Identify which cell holds the provided text, then report its [X, Y] central coordinate. 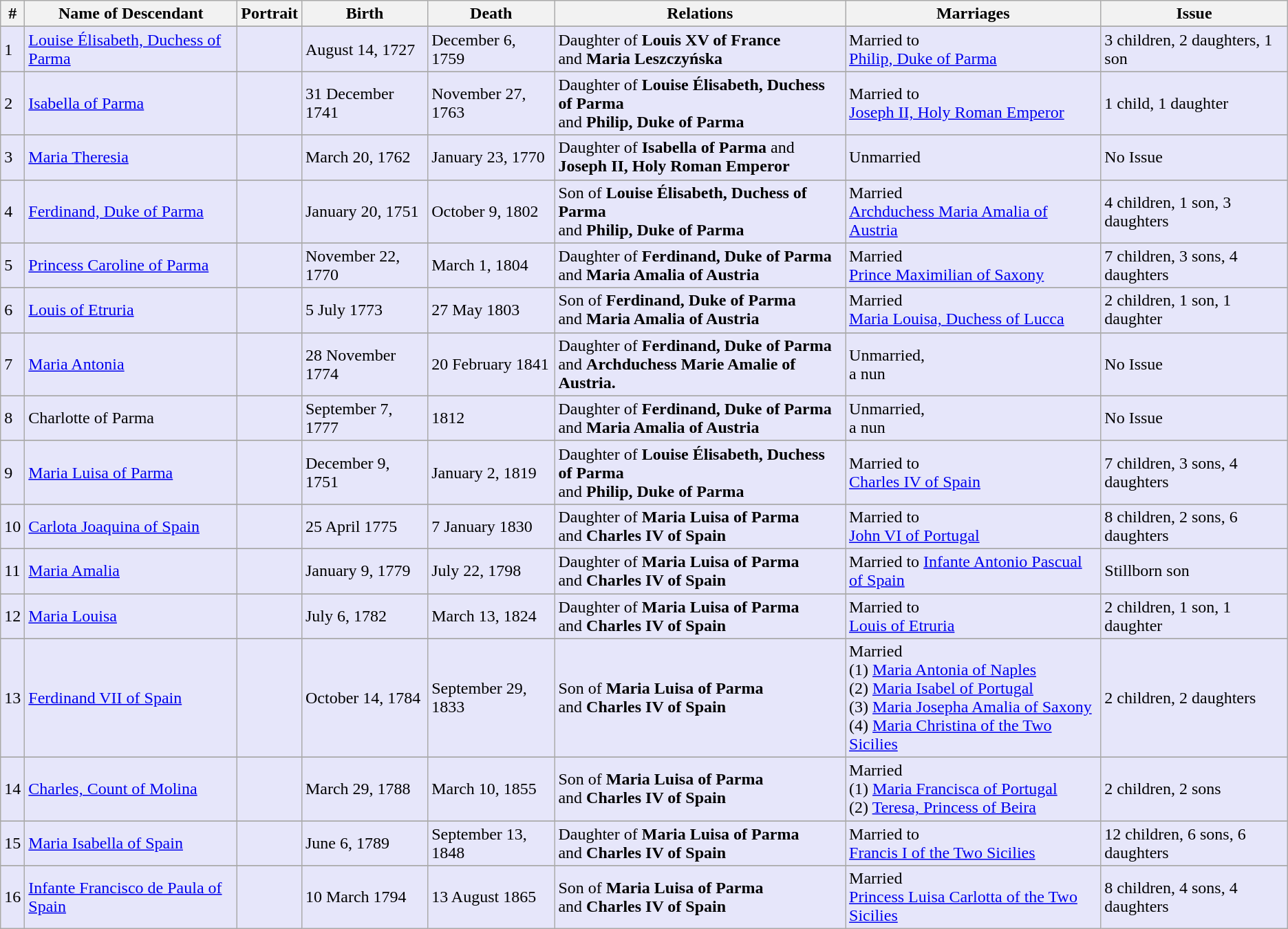
March 29, 1788 [365, 789]
Married to Charles IV of Spain [973, 472]
Married (1) Maria Antonia of Naples (2) Maria Isabel of Portugal (3) Maria Josepha Amalia of Saxony (4) Maria Christina of the Two Sicilies [973, 698]
September 13, 1848 [491, 844]
March 10, 1855 [491, 789]
August 14, 1727 [365, 50]
Infante Francisco de Paula of Spain [131, 897]
Married to Francis I of the Two Sicilies [973, 844]
5 [12, 266]
January 20, 1751 [365, 211]
March 13, 1824 [491, 615]
Relations [700, 14]
October 9, 1802 [491, 211]
Louise Élisabeth, Duchess of Parma [131, 50]
Maria Louisa [131, 615]
Married Princess Luisa Carlotta of the Two Sicilies [973, 897]
Married to Infante Antonio Pascual of Spain [973, 571]
3 [12, 157]
January 9, 1779 [365, 571]
Marriages [973, 14]
July 22, 1798 [491, 571]
Ferdinand, Duke of Parma [131, 211]
Daughter of Louis XV of France and Maria Leszczyńska [700, 50]
Portrait [270, 14]
28 November 1774 [365, 364]
Married to Philip, Duke of Parma [973, 50]
27 May 1803 [491, 310]
4 [12, 211]
Married to Louis of Etruria [973, 615]
13 [12, 698]
12 children, 6 sons, 6 daughters [1194, 844]
Charles, Count of Molina [131, 789]
October 14, 1784 [365, 698]
2 children, 2 daughters [1194, 698]
10 March 1794 [365, 897]
8 children, 2 sons, 6 daughters [1194, 526]
September 29, 1833 [491, 698]
Maria Luisa of Parma [131, 472]
Married (1) Maria Francisca of Portugal (2) Teresa, Princess of Beira [973, 789]
Name of Descendant [131, 14]
Married Archduchess Maria Amalia of Austria [973, 211]
Issue [1194, 14]
9 [12, 472]
January 23, 1770 [491, 157]
September 7, 1777 [365, 418]
Death [491, 14]
1812 [491, 418]
16 [12, 897]
3 children, 2 daughters, 1 son [1194, 50]
July 6, 1782 [365, 615]
Louis of Etruria [131, 310]
Birth [365, 14]
Married to John VI of Portugal [973, 526]
25 April 1775 [365, 526]
12 [12, 615]
13 August 1865 [491, 897]
Married Maria Louisa, Duchess of Lucca [973, 310]
January 2, 1819 [491, 472]
Maria Theresia [131, 157]
March 1, 1804 [491, 266]
20 February 1841 [491, 364]
Stillborn son [1194, 571]
December 9, 1751 [365, 472]
8 children, 4 sons, 4 daughters [1194, 897]
10 [12, 526]
Married Prince Maximilian of Saxony [973, 266]
# [12, 14]
Daughter of Isabella of Parma and Joseph II, Holy Roman Emperor [700, 157]
31 December 1741 [365, 103]
7 [12, 364]
1 child, 1 daughter [1194, 103]
4 children, 1 son, 3 daughters [1194, 211]
Daughter of Ferdinand, Duke of Parma and Archduchess Marie Amalie of Austria. [700, 364]
Princess Caroline of Parma [131, 266]
Carlota Joaquina of Spain [131, 526]
14 [12, 789]
1 [12, 50]
2 children, 2 sons [1194, 789]
Maria Isabella of Spain [131, 844]
Charlotte of Parma [131, 418]
Maria Amalia [131, 571]
5 July 1773 [365, 310]
November 22, 1770 [365, 266]
2 [12, 103]
Son of Ferdinand, Duke of Parma and Maria Amalia of Austria [700, 310]
7 January 1830 [491, 526]
15 [12, 844]
Unmarried [973, 157]
11 [12, 571]
6 [12, 310]
March 20, 1762 [365, 157]
December 6, 1759 [491, 50]
Married to Joseph II, Holy Roman Emperor [973, 103]
Ferdinand VII of Spain [131, 698]
Son of Louise Élisabeth, Duchess of Parma and Philip, Duke of Parma [700, 211]
November 27, 1763 [491, 103]
Maria Antonia [131, 364]
June 6, 1789 [365, 844]
Isabella of Parma [131, 103]
8 [12, 418]
